Locate the cell with the specified text and output its [x, y] center coordinate. 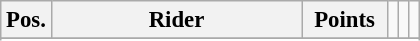
Points [345, 20]
Rider [176, 20]
Pos. [26, 20]
